Locate the cell with the specified text and output its [x, y] center coordinate. 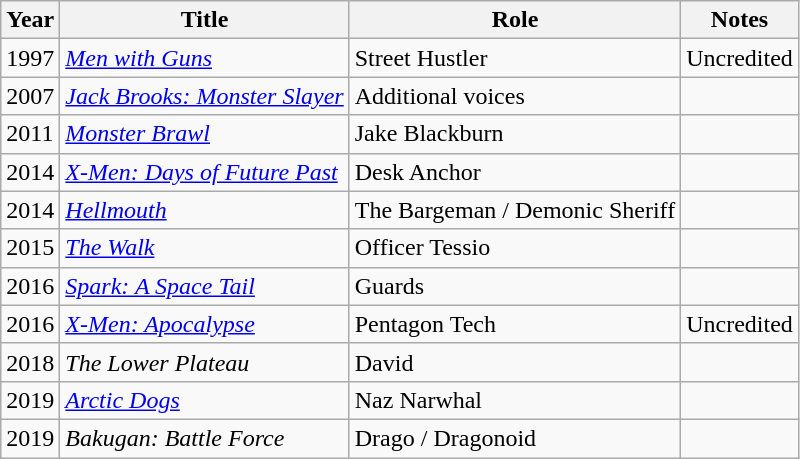
Title [204, 20]
Role [514, 20]
Arctic Dogs [204, 400]
X-Men: Apocalypse [204, 324]
David [514, 362]
Jake Blackburn [514, 134]
Bakugan: Battle Force [204, 438]
The Walk [204, 248]
Drago / Dragonoid [514, 438]
Jack Brooks: Monster Slayer [204, 96]
Guards [514, 286]
The Bargeman / Demonic Sheriff [514, 210]
Year [30, 20]
The Lower Plateau [204, 362]
Men with Guns [204, 58]
Officer Tessio [514, 248]
Monster Brawl [204, 134]
Pentagon Tech [514, 324]
X-Men: Days of Future Past [204, 172]
Additional voices [514, 96]
2011 [30, 134]
2018 [30, 362]
Street Hustler [514, 58]
Desk Anchor [514, 172]
Notes [740, 20]
2007 [30, 96]
Hellmouth [204, 210]
2015 [30, 248]
Spark: A Space Tail [204, 286]
1997 [30, 58]
Naz Narwhal [514, 400]
